Identify which cell holds the provided text, then report its (x, y) central coordinate. 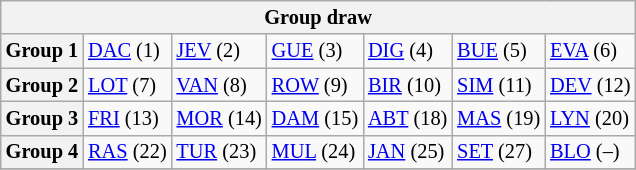
BLO (–) (590, 152)
MOR (14) (220, 118)
JEV (2) (220, 51)
DAC (1) (127, 51)
JAN (25) (408, 152)
LYN (20) (590, 118)
EVA (6) (590, 51)
DEV (12) (590, 85)
GUE (3) (315, 51)
Group 3 (42, 118)
FRI (13) (127, 118)
VAN (8) (220, 85)
TUR (23) (220, 152)
ABT (18) (408, 118)
Group draw (318, 17)
MAS (19) (498, 118)
DIG (4) (408, 51)
BIR (10) (408, 85)
RAS (22) (127, 152)
Group 2 (42, 85)
ROW (9) (315, 85)
Group 4 (42, 152)
SIM (11) (498, 85)
MUL (24) (315, 152)
DAM (15) (315, 118)
Group 1 (42, 51)
LOT (7) (127, 85)
BUE (5) (498, 51)
SET (27) (498, 152)
